Capture the cell that displays the provided text and extract its [x, y] central coordinate. 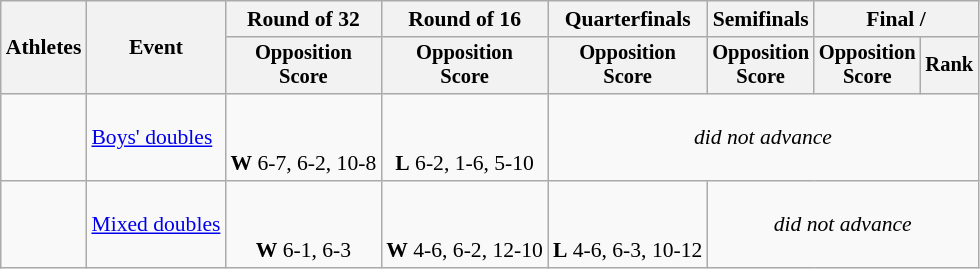
Athletes [44, 48]
Boys' doubles [156, 138]
L 6-2, 1-6, 5-10 [464, 138]
L 4-6, 6-3, 10-12 [628, 224]
Semifinals [760, 19]
Final / [896, 19]
Event [156, 48]
W 4-6, 6-2, 12-10 [464, 224]
Mixed doubles [156, 224]
Round of 16 [464, 19]
Quarterfinals [628, 19]
W 6-1, 6-3 [303, 224]
Rank [950, 66]
W 6-7, 6-2, 10-8 [303, 138]
Round of 32 [303, 19]
